Search for the cell housing the specified text and yield its [x, y] center coordinate. 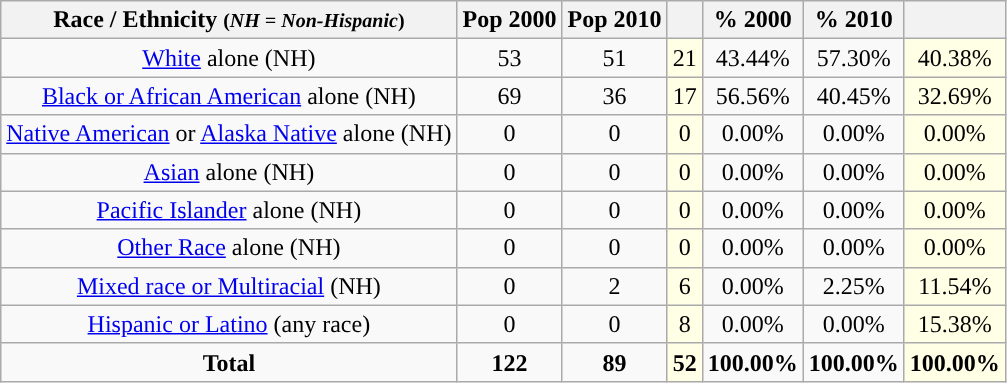
52 [684, 362]
Hispanic or Latino (any race) [229, 324]
51 [614, 58]
2 [614, 286]
36 [614, 96]
Native American or Alaska Native alone (NH) [229, 134]
Mixed race or Multiracial (NH) [229, 286]
Asian alone (NH) [229, 172]
15.38% [954, 324]
11.54% [954, 286]
8 [684, 324]
40.38% [954, 58]
122 [510, 362]
69 [510, 96]
White alone (NH) [229, 58]
Pacific Islander alone (NH) [229, 210]
6 [684, 286]
21 [684, 58]
57.30% [854, 58]
Black or African American alone (NH) [229, 96]
Total [229, 362]
53 [510, 58]
40.45% [854, 96]
17 [684, 96]
89 [614, 362]
32.69% [954, 96]
56.56% [752, 96]
43.44% [752, 58]
Other Race alone (NH) [229, 248]
Pop 2000 [510, 20]
% 2010 [854, 20]
Pop 2010 [614, 20]
Race / Ethnicity (NH = Non-Hispanic) [229, 20]
% 2000 [752, 20]
2.25% [854, 286]
